Detect which cell encompasses the target text, then output its (X, Y) center coordinate. 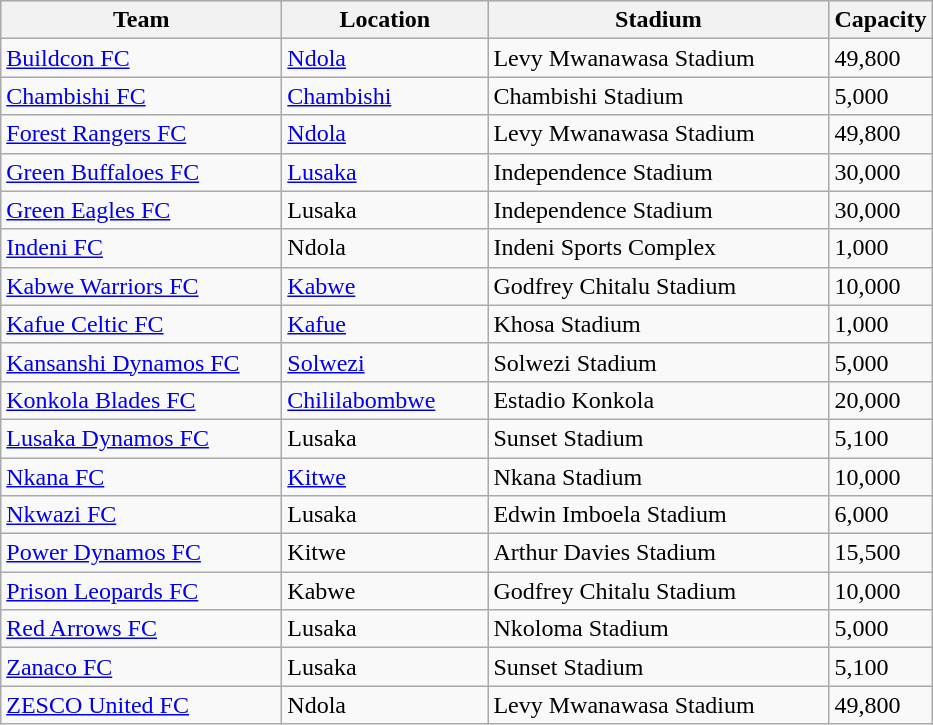
Chambishi FC (142, 96)
Red Arrows FC (142, 629)
Lusaka Dynamos FC (142, 438)
6,000 (880, 515)
Kafue (385, 324)
Green Eagles FC (142, 210)
Location (385, 20)
Capacity (880, 20)
Buildcon FC (142, 58)
Team (142, 20)
Power Dynamos FC (142, 553)
Nkana FC (142, 477)
Zanaco FC (142, 667)
Stadium (658, 20)
Solwezi Stadium (658, 362)
Kansanshi Dynamos FC (142, 362)
Nkwazi FC (142, 515)
Konkola Blades FC (142, 400)
Chambishi Stadium (658, 96)
Indeni Sports Complex (658, 248)
Chambishi (385, 96)
Prison Leopards FC (142, 591)
Kafue Celtic FC (142, 324)
Nkoloma Stadium (658, 629)
Green Buffaloes FC (142, 172)
Khosa Stadium (658, 324)
Nkana Stadium (658, 477)
Edwin Imboela Stadium (658, 515)
Arthur Davies Stadium (658, 553)
20,000 (880, 400)
Chililabombwe (385, 400)
Forest Rangers FC (142, 134)
15,500 (880, 553)
Indeni FC (142, 248)
Kabwe Warriors FC (142, 286)
Solwezi (385, 362)
Estadio Konkola (658, 400)
ZESCO United FC (142, 705)
